Identify which cell holds the provided text, then report its [x, y] central coordinate. 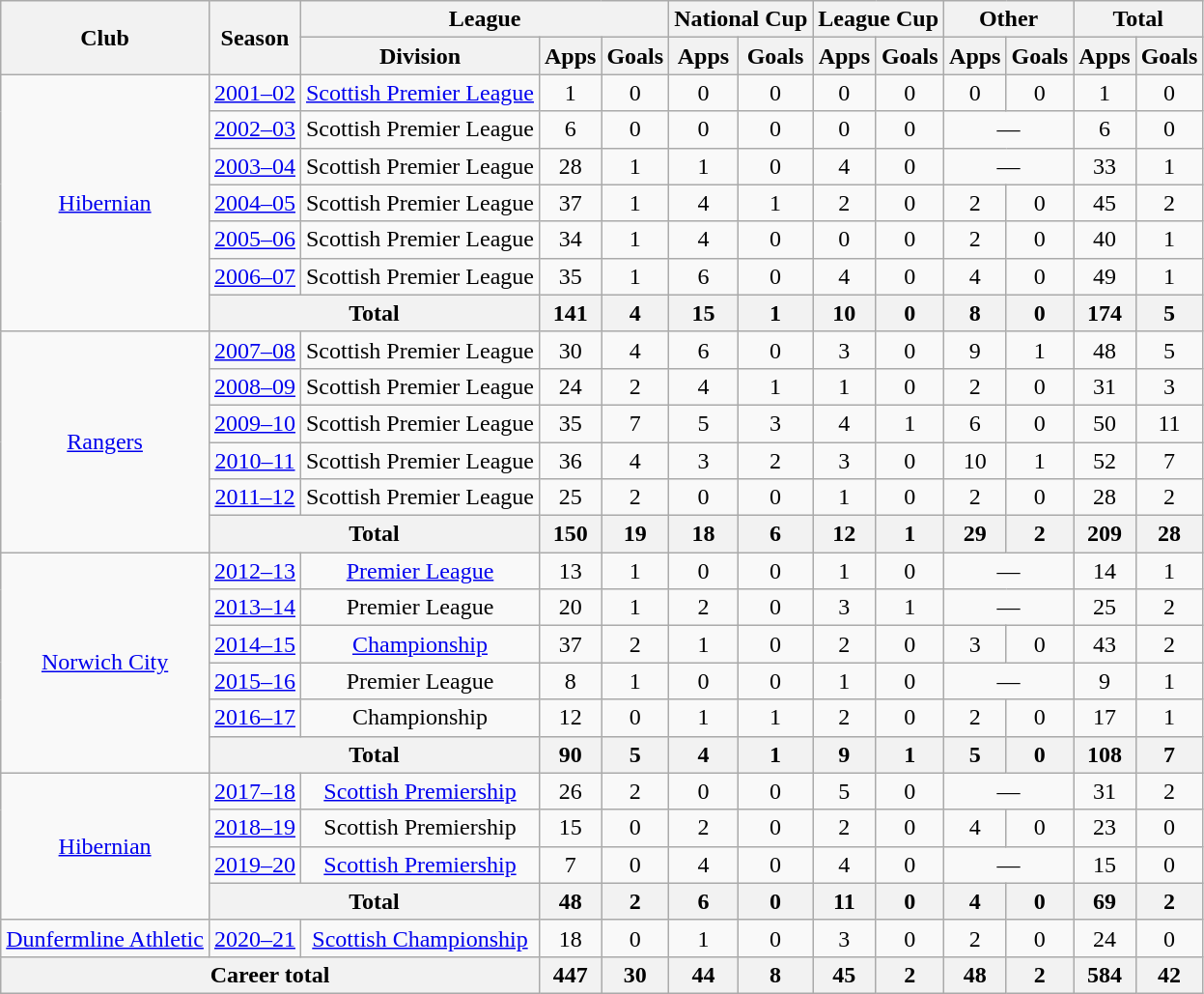
13 [570, 571]
19 [635, 534]
29 [975, 534]
2018–19 [255, 828]
26 [570, 791]
2010–11 [255, 461]
14 [1105, 571]
33 [1105, 166]
2004–05 [255, 203]
2019–20 [255, 865]
2003–04 [255, 166]
2012–13 [255, 571]
584 [1105, 975]
Dunfermline Athletic [105, 938]
2017–18 [255, 791]
2005–06 [255, 240]
2001–02 [255, 93]
2013–14 [255, 608]
447 [570, 975]
17 [1105, 718]
141 [570, 313]
Norwich City [105, 663]
2015–16 [255, 681]
34 [570, 240]
2011–12 [255, 497]
League [485, 19]
2016–17 [255, 718]
150 [570, 534]
108 [1105, 754]
42 [1169, 975]
Season [255, 38]
44 [704, 975]
52 [1105, 461]
69 [1105, 901]
Scottish Championship [419, 938]
174 [1105, 313]
50 [1105, 423]
Career total [270, 975]
90 [570, 754]
209 [1105, 534]
Club [105, 38]
23 [1105, 828]
36 [570, 461]
20 [570, 608]
Other [1009, 19]
43 [1105, 644]
Division [419, 56]
2020–21 [255, 938]
League Cup [879, 19]
2014–15 [255, 644]
2007–08 [255, 350]
2002–03 [255, 129]
2008–09 [255, 386]
2009–10 [255, 423]
49 [1105, 276]
Rangers [105, 441]
2006–07 [255, 276]
National Cup [742, 19]
40 [1105, 240]
